Extract the [x, y] coordinate from the center of the cell holding the provided text.  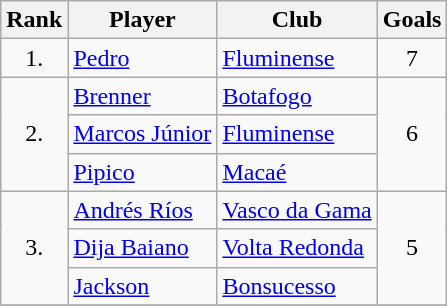
Rank [34, 20]
Volta Redonda [297, 248]
2. [34, 134]
7 [412, 58]
Player [142, 20]
Botafogo [297, 96]
Jackson [142, 286]
Goals [412, 20]
Vasco da Gama [297, 210]
Dija Baiano [142, 248]
Pedro [142, 58]
1. [34, 58]
Macaé [297, 172]
Bonsucesso [297, 286]
Andrés Ríos [142, 210]
Brenner [142, 96]
Marcos Júnior [142, 134]
6 [412, 134]
Club [297, 20]
5 [412, 248]
3. [34, 248]
Pipico [142, 172]
